Extract the (x, y) coordinate from the center of the cell holding the provided text.  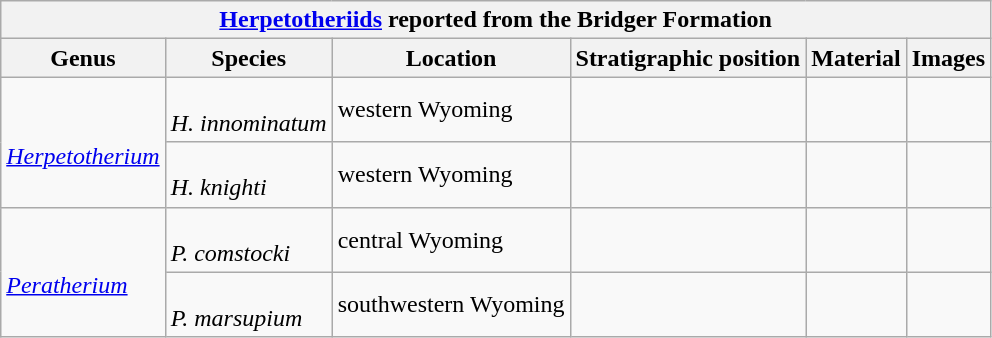
P. marsupium (248, 304)
central Wyoming (451, 240)
P. comstocki (248, 240)
Stratigraphic position (688, 58)
Images (948, 58)
H. knighti (248, 174)
Herpetotheriids reported from the Bridger Formation (496, 20)
Peratherium (83, 272)
Location (451, 58)
H. innominatum (248, 110)
Species (248, 58)
Material (856, 58)
Herpetotherium (83, 142)
Genus (83, 58)
southwestern Wyoming (451, 304)
